For the text-containing cell, return its midpoint in [x, y] coordinate format. 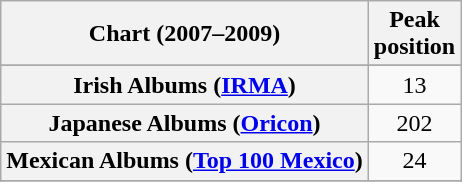
202 [414, 123]
Irish Albums (IRMA) [185, 85]
24 [414, 161]
13 [414, 85]
Japanese Albums (Oricon) [185, 123]
Mexican Albums (Top 100 Mexico) [185, 161]
Peakposition [414, 34]
Chart (2007–2009) [185, 34]
